Return the [x, y] coordinate for the center point of the cell that contains the specified text.  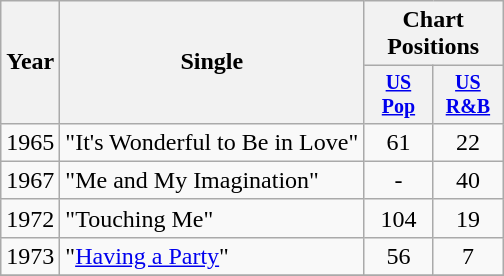
"Touching Me" [212, 218]
40 [468, 180]
1965 [30, 142]
USR&B [468, 94]
61 [398, 142]
56 [398, 256]
"It's Wonderful to Be in Love" [212, 142]
1967 [30, 180]
1973 [30, 256]
1972 [30, 218]
"Me and My Imagination" [212, 180]
Year [30, 62]
Single [212, 62]
104 [398, 218]
US Pop [398, 94]
- [398, 180]
22 [468, 142]
"Having a Party" [212, 256]
19 [468, 218]
7 [468, 256]
Chart Positions [434, 34]
